Identify which cell holds the provided text, then report its [x, y] central coordinate. 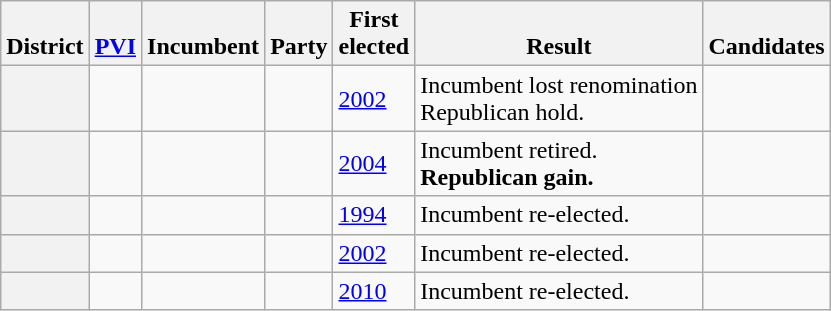
Party [299, 34]
Result [559, 34]
Incumbent retired.Republican gain. [559, 164]
Candidates [766, 34]
2004 [374, 164]
Incumbent lost renominationRepublican hold. [559, 98]
Firstelected [374, 34]
Incumbent [204, 34]
District [45, 34]
PVI [115, 34]
2010 [374, 291]
1994 [374, 215]
